Output the [x, y] coordinate of the center of the cell containing the given text.  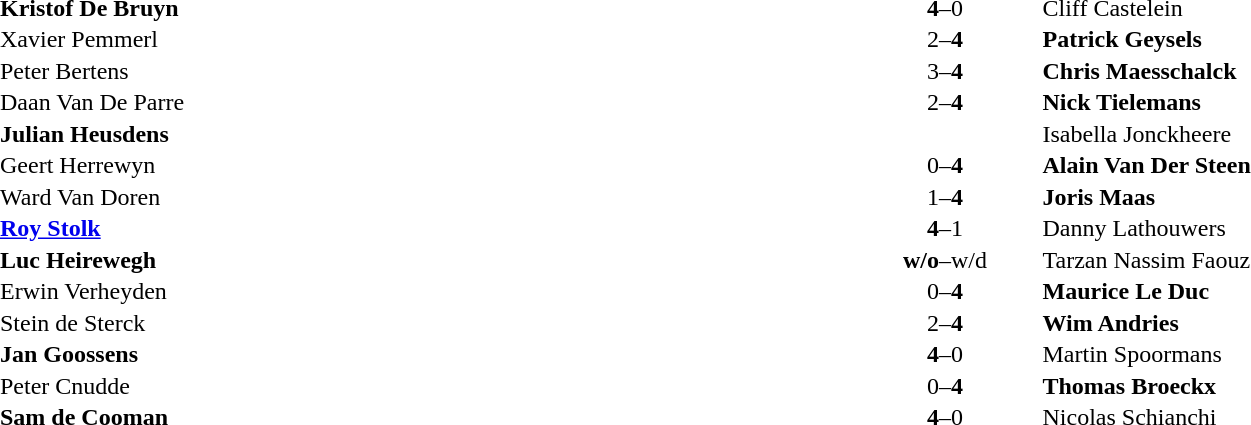
4–0 [944, 355]
1–4 [944, 197]
w/o–w/d [944, 260]
3–4 [944, 71]
4–1 [944, 229]
